Detect which cell encompasses the target text, then output its (x, y) center coordinate. 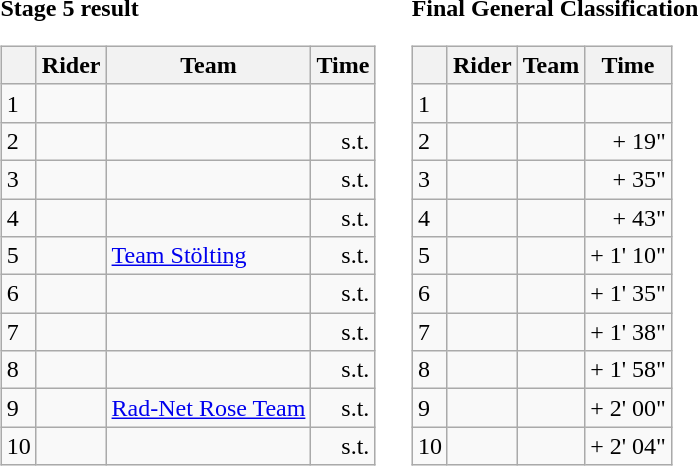
+ 1' 38" (628, 332)
+ 1' 58" (628, 370)
+ 35" (628, 179)
+ 1' 35" (628, 294)
+ 43" (628, 217)
+ 19" (628, 141)
+ 2' 04" (628, 446)
Rad-Net Rose Team (208, 408)
Team Stölting (208, 256)
+ 1' 10" (628, 256)
+ 2' 00" (628, 408)
